Return the [x, y] coordinate for the center point of the cell that contains the specified text.  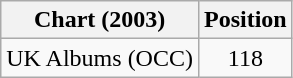
Position [245, 20]
UK Albums (OCC) [100, 58]
Chart (2003) [100, 20]
118 [245, 58]
